Scan for the cell matching the given text and deliver its [X, Y] coordinate at center. 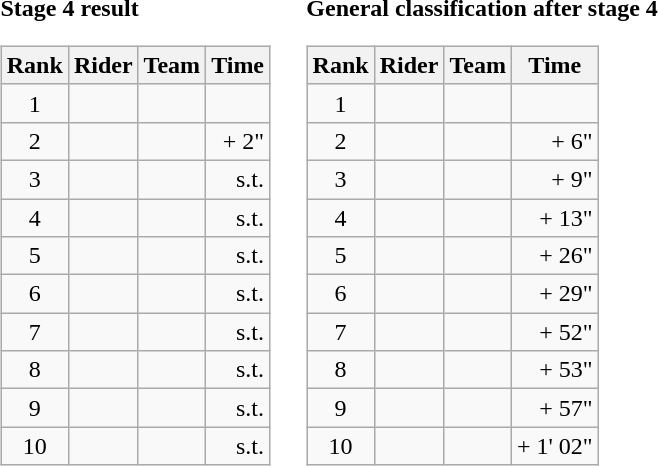
+ 53" [554, 370]
+ 13" [554, 217]
+ 57" [554, 408]
+ 1' 02" [554, 446]
+ 2" [238, 141]
+ 6" [554, 141]
+ 26" [554, 256]
+ 52" [554, 332]
+ 9" [554, 179]
+ 29" [554, 294]
